Identify which cell holds the provided text, then report its [X, Y] central coordinate. 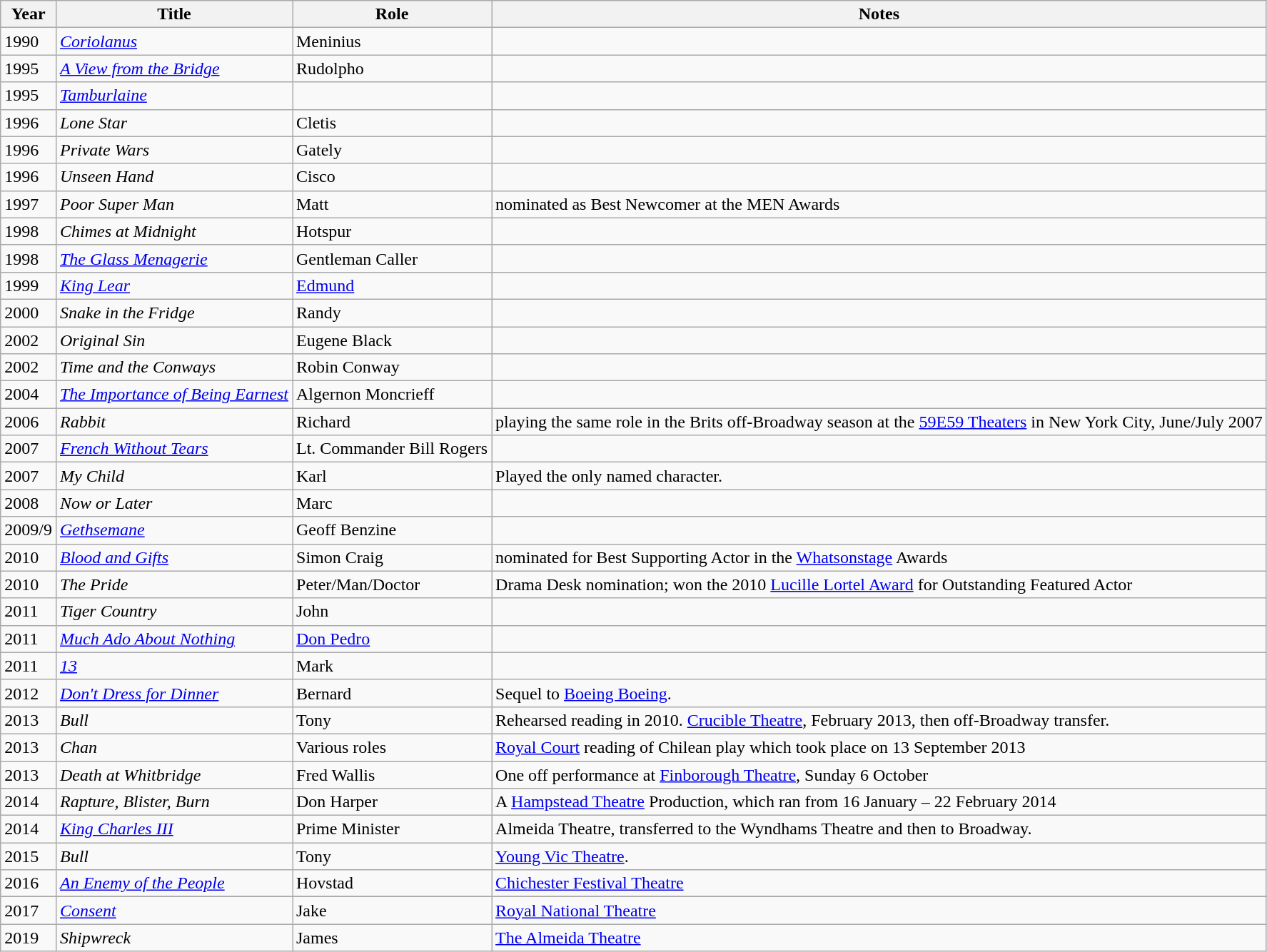
Richard [393, 422]
2019 [29, 938]
King Charles III [174, 829]
1990 [29, 41]
Shipwreck [174, 938]
2012 [29, 693]
Tiger Country [174, 612]
Don't Dress for Dinner [174, 693]
2017 [29, 911]
Title [174, 14]
Geoff Benzine [393, 530]
Marc [393, 503]
2009/9 [29, 530]
2016 [29, 883]
Peter/Man/Doctor [393, 584]
Year [29, 14]
Drama Desk nomination; won the 2010 Lucille Lortel Award for Outstanding Featured Actor [879, 584]
Time and the Conways [174, 368]
Gethsemane [174, 530]
Meninius [393, 41]
Rudolpho [393, 69]
Matt [393, 204]
Death at Whitbridge [174, 774]
Poor Super Man [174, 204]
nominated as Best Newcomer at the MEN Awards [879, 204]
Eugene Black [393, 340]
Played the only named character. [879, 476]
13 [174, 666]
Notes [879, 14]
The Pride [174, 584]
Royal National Theatre [879, 911]
James [393, 938]
Blood and Gifts [174, 557]
Algernon Moncrieff [393, 395]
Don Pedro [393, 639]
Rehearsed reading in 2010. Crucible Theatre, February 2013, then off-Broadway transfer. [879, 720]
One off performance at Finborough Theatre, Sunday 6 October [879, 774]
Snake in the Fridge [174, 313]
An Enemy of the People [174, 883]
Lt. Commander Bill Rogers [393, 449]
Consent [174, 911]
2008 [29, 503]
Don Harper [393, 802]
Original Sin [174, 340]
Various roles [393, 747]
Simon Craig [393, 557]
Robin Conway [393, 368]
A View from the Bridge [174, 69]
Hovstad [393, 883]
French Without Tears [174, 449]
Chan [174, 747]
Much Ado About Nothing [174, 639]
Unseen Hand [174, 177]
Private Wars [174, 150]
Role [393, 14]
nominated for Best Supporting Actor in the Whatsonstage Awards [879, 557]
Young Vic Theatre. [879, 856]
Almeida Theatre, transferred to the Wyndhams Theatre and then to Broadway. [879, 829]
playing the same role in the Brits off-Broadway season at the 59E59 Theaters in New York City, June/July 2007 [879, 422]
John [393, 612]
Mark [393, 666]
Rapture, Blister, Burn [174, 802]
Hotspur [393, 231]
A Hampstead Theatre Production, which ran from 16 January – 22 February 2014 [879, 802]
Bernard [393, 693]
Now or Later [174, 503]
Gentleman Caller [393, 258]
Chimes at Midnight [174, 231]
The Almeida Theatre [879, 938]
King Lear [174, 285]
Randy [393, 313]
Jake [393, 911]
Coriolanus [174, 41]
1997 [29, 204]
The Importance of Being Earnest [174, 395]
2015 [29, 856]
Chichester Festival Theatre [879, 883]
2006 [29, 422]
The Glass Menagerie [174, 258]
Tamburlaine [174, 96]
Royal Court reading of Chilean play which took place on 13 September 2013 [879, 747]
Gately [393, 150]
Fred Wallis [393, 774]
Lone Star [174, 123]
My Child [174, 476]
Cisco [393, 177]
Rabbit [174, 422]
Karl [393, 476]
2000 [29, 313]
2004 [29, 395]
Cletis [393, 123]
Prime Minister [393, 829]
1999 [29, 285]
Sequel to Boeing Boeing. [879, 693]
Edmund [393, 285]
